For the text-containing cell, return its midpoint in (X, Y) coordinate format. 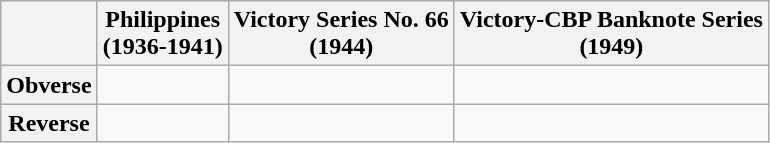
Obverse (49, 85)
Philippines (1936-1941) (162, 34)
Victory Series No. 66 (1944) (341, 34)
Reverse (49, 123)
Victory-CBP Banknote Series (1949) (611, 34)
